Return (x, y) of the center of cell containing provided text 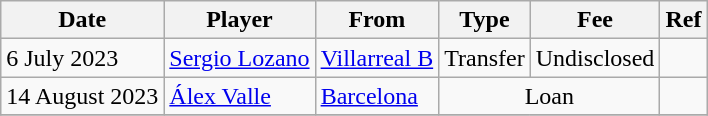
Player (240, 20)
14 August 2023 (82, 96)
Undisclosed (595, 58)
Barcelona (377, 96)
Type (485, 20)
Fee (595, 20)
Date (82, 20)
Transfer (485, 58)
Villarreal B (377, 58)
Álex Valle (240, 96)
Sergio Lozano (240, 58)
Ref (684, 20)
Loan (550, 96)
From (377, 20)
6 July 2023 (82, 58)
